Output the (X, Y) coordinate of the center of the cell containing the given text.  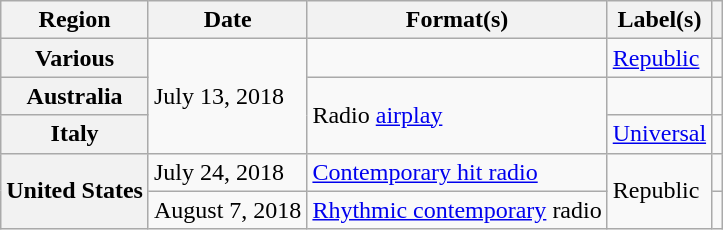
United States (75, 191)
Rhythmic contemporary radio (457, 210)
Australia (75, 96)
Universal (659, 134)
Region (75, 20)
Various (75, 58)
Date (227, 20)
Italy (75, 134)
Format(s) (457, 20)
August 7, 2018 (227, 210)
July 24, 2018 (227, 172)
July 13, 2018 (227, 96)
Radio airplay (457, 115)
Contemporary hit radio (457, 172)
Label(s) (659, 20)
